Return (X, Y) of the center of cell containing provided text 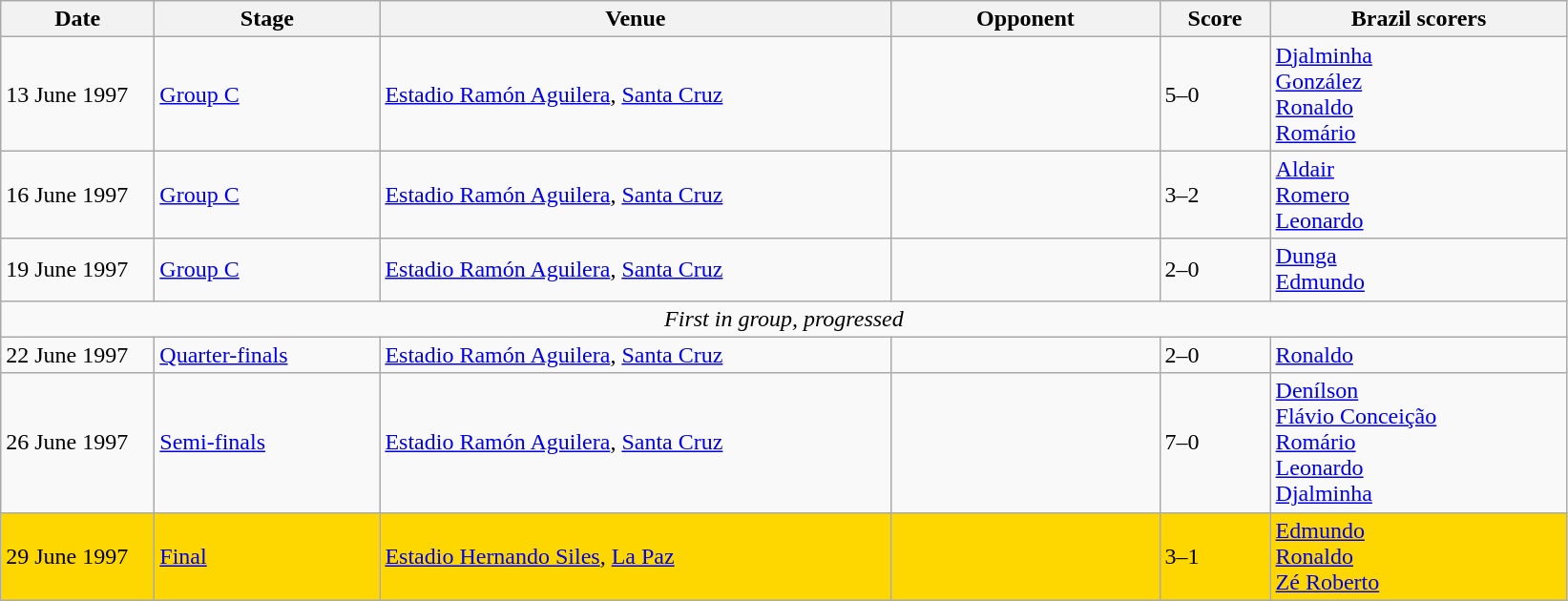
Opponent (1025, 19)
Stage (267, 19)
13 June 1997 (78, 93)
Edmundo Ronaldo Zé Roberto (1418, 556)
Final (267, 556)
Dunga Edmundo (1418, 269)
Date (78, 19)
Venue (636, 19)
16 June 1997 (78, 195)
Semi-finals (267, 443)
Brazil scorers (1418, 19)
7–0 (1215, 443)
3–1 (1215, 556)
Aldair Romero Leonardo (1418, 195)
First in group, progressed (784, 319)
29 June 1997 (78, 556)
22 June 1997 (78, 355)
Score (1215, 19)
Ronaldo (1418, 355)
3–2 (1215, 195)
26 June 1997 (78, 443)
5–0 (1215, 93)
Denílson Flávio Conceição Romário Leonardo Djalminha (1418, 443)
19 June 1997 (78, 269)
Estadio Hernando Siles, La Paz (636, 556)
Djalminha González Ronaldo Romário (1418, 93)
Quarter-finals (267, 355)
